Find where the given text appears and provide that cell's center as (x, y) coordinate. 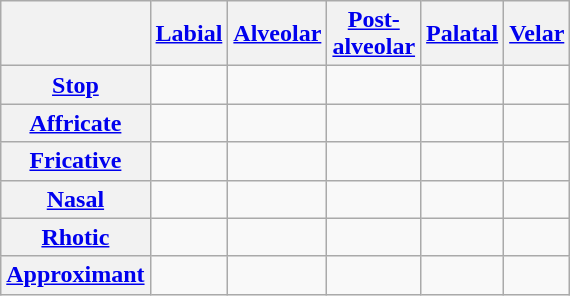
Palatal (462, 34)
Velar (537, 34)
Nasal (76, 199)
Rhotic (76, 237)
Affricate (76, 123)
Alveolar (278, 34)
Labial (189, 34)
Approximant (76, 275)
Stop (76, 85)
Fricative (76, 161)
Post-alveolar (374, 34)
